Pinpoint the cell where the given text exists, returning its (x, y) midpoint coordinate. 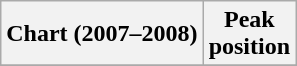
Peak position (249, 34)
Chart (2007–2008) (102, 34)
